Scan for the cell matching the given text and deliver its (X, Y) coordinate at center. 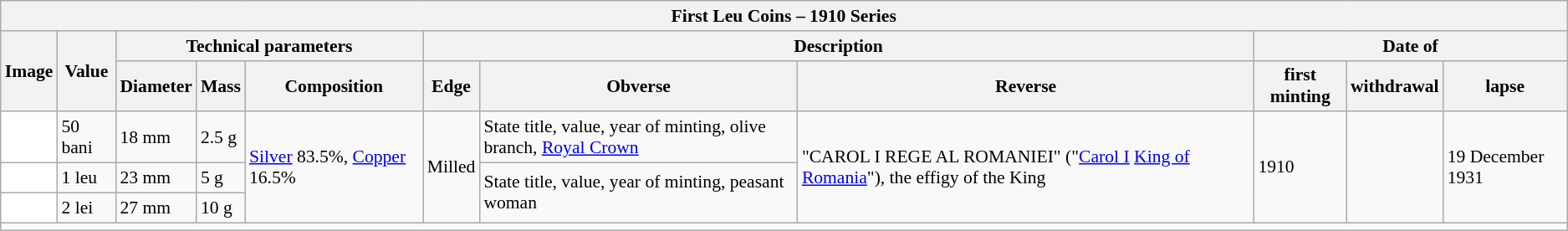
First Leu Coins – 1910 Series (784, 16)
2 lei (86, 208)
18 mm (156, 137)
Description (839, 46)
Milled (452, 167)
Mass (221, 85)
State title, value, year of minting, peasant woman (638, 192)
Technical parameters (269, 46)
27 mm (156, 208)
Silver 83.5%, Copper 16.5% (335, 167)
23 mm (156, 178)
19 December 1931 (1505, 167)
Image (29, 72)
50 bani (86, 137)
State title, value, year of minting, olive branch, Royal Crown (638, 137)
1 leu (86, 178)
"CAROL I REGE AL ROMANIEI" ("Carol I King of Romania"), the effigy of the King (1026, 167)
Edge (452, 85)
10 g (221, 208)
Date of (1410, 46)
Composition (335, 85)
Diameter (156, 85)
5 g (221, 178)
Value (86, 72)
first minting (1300, 85)
2.5 g (221, 137)
Obverse (638, 85)
lapse (1505, 85)
withdrawal (1395, 85)
1910 (1300, 167)
Reverse (1026, 85)
